Search for the cell housing the specified text and yield its (x, y) center coordinate. 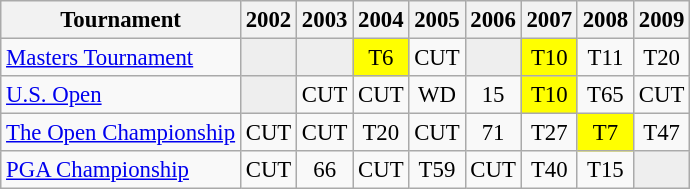
T7 (605, 133)
T15 (605, 170)
2004 (381, 20)
2003 (325, 20)
T65 (605, 95)
71 (493, 133)
T40 (549, 170)
T6 (381, 58)
2005 (437, 20)
15 (493, 95)
Masters Tournament (121, 58)
2007 (549, 20)
T27 (549, 133)
T47 (661, 133)
PGA Championship (121, 170)
2008 (605, 20)
2009 (661, 20)
The Open Championship (121, 133)
T59 (437, 170)
66 (325, 170)
WD (437, 95)
U.S. Open (121, 95)
T11 (605, 58)
2002 (268, 20)
Tournament (121, 20)
2006 (493, 20)
